Search for the cell housing the specified text and yield its [X, Y] center coordinate. 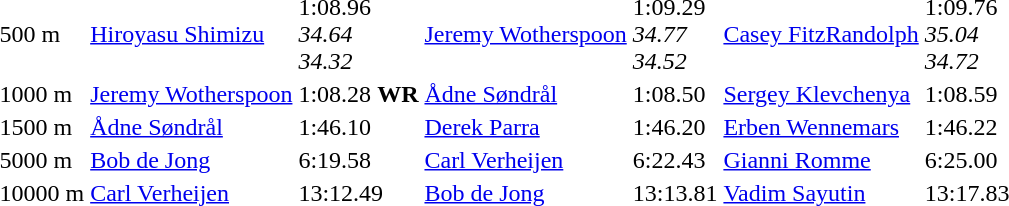
Gianni Romme [821, 160]
6:19.58 [358, 160]
Carl Verheijen [526, 160]
Sergey Klevchenya [821, 94]
Bob de Jong [192, 160]
6:22.43 [675, 160]
Erben Wennemars [821, 127]
1:08.50 [675, 94]
Derek Parra [526, 127]
1:46.10 [358, 127]
1:08.28 WR [358, 94]
1:46.20 [675, 127]
Jeremy Wotherspoon [192, 94]
